Locate the cell with the specified text and output its (X, Y) center coordinate. 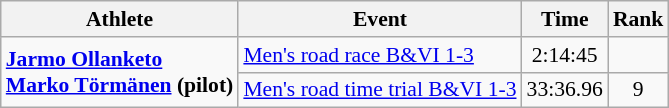
Rank (638, 19)
Men's road time trial B&VI 1-3 (380, 90)
Jarmo Ollanketo Marko Törmänen (pilot) (120, 72)
9 (638, 90)
Men's road race B&VI 1-3 (380, 55)
2:14:45 (565, 55)
Time (565, 19)
Athlete (120, 19)
33:36.96 (565, 90)
Event (380, 19)
